Extract the (X, Y) coordinate from the center of the cell holding the provided text.  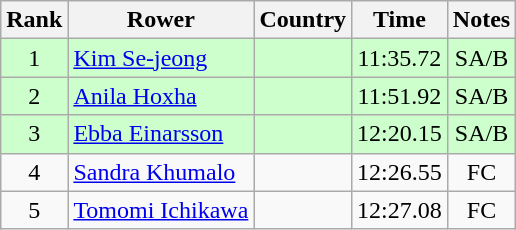
12:27.08 (400, 210)
5 (34, 210)
3 (34, 134)
11:51.92 (400, 96)
Country (303, 20)
12:26.55 (400, 172)
Kim Se-jeong (161, 58)
Rank (34, 20)
12:20.15 (400, 134)
2 (34, 96)
11:35.72 (400, 58)
4 (34, 172)
Notes (481, 20)
Anila Hoxha (161, 96)
Ebba Einarsson (161, 134)
Rower (161, 20)
Time (400, 20)
Sandra Khumalo (161, 172)
1 (34, 58)
Tomomi Ichikawa (161, 210)
